Search for the cell housing the specified text and yield its (x, y) center coordinate. 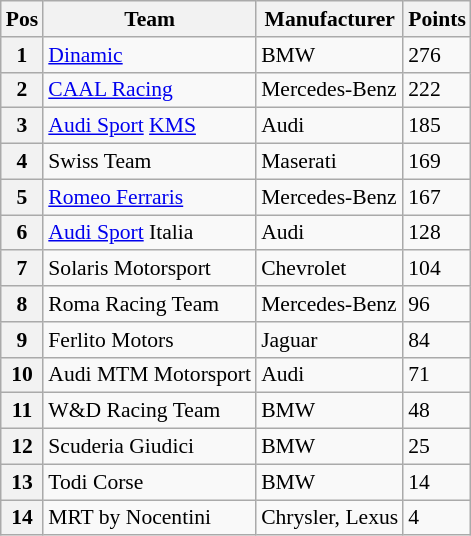
104 (437, 269)
Ferlito Motors (150, 340)
6 (22, 233)
MRT by Nocentini (150, 518)
96 (437, 304)
Roma Racing Team (150, 304)
48 (437, 411)
CAAL Racing (150, 90)
12 (22, 447)
11 (22, 411)
13 (22, 482)
Audi Sport KMS (150, 126)
Audi MTM Motorsport (150, 375)
25 (437, 447)
Maserati (330, 162)
71 (437, 375)
7 (22, 269)
Points (437, 19)
222 (437, 90)
Chrysler, Lexus (330, 518)
Audi Sport Italia (150, 233)
9 (22, 340)
128 (437, 233)
Dinamic (150, 55)
5 (22, 197)
169 (437, 162)
167 (437, 197)
185 (437, 126)
Jaguar (330, 340)
Chevrolet (330, 269)
2 (22, 90)
Solaris Motorsport (150, 269)
84 (437, 340)
3 (22, 126)
Swiss Team (150, 162)
276 (437, 55)
10 (22, 375)
Team (150, 19)
Manufacturer (330, 19)
W&D Racing Team (150, 411)
Todi Corse (150, 482)
Scuderia Giudici (150, 447)
Romeo Ferraris (150, 197)
8 (22, 304)
Pos (22, 19)
1 (22, 55)
